Return the (X, Y) coordinate for the center point of the cell that contains the specified text.  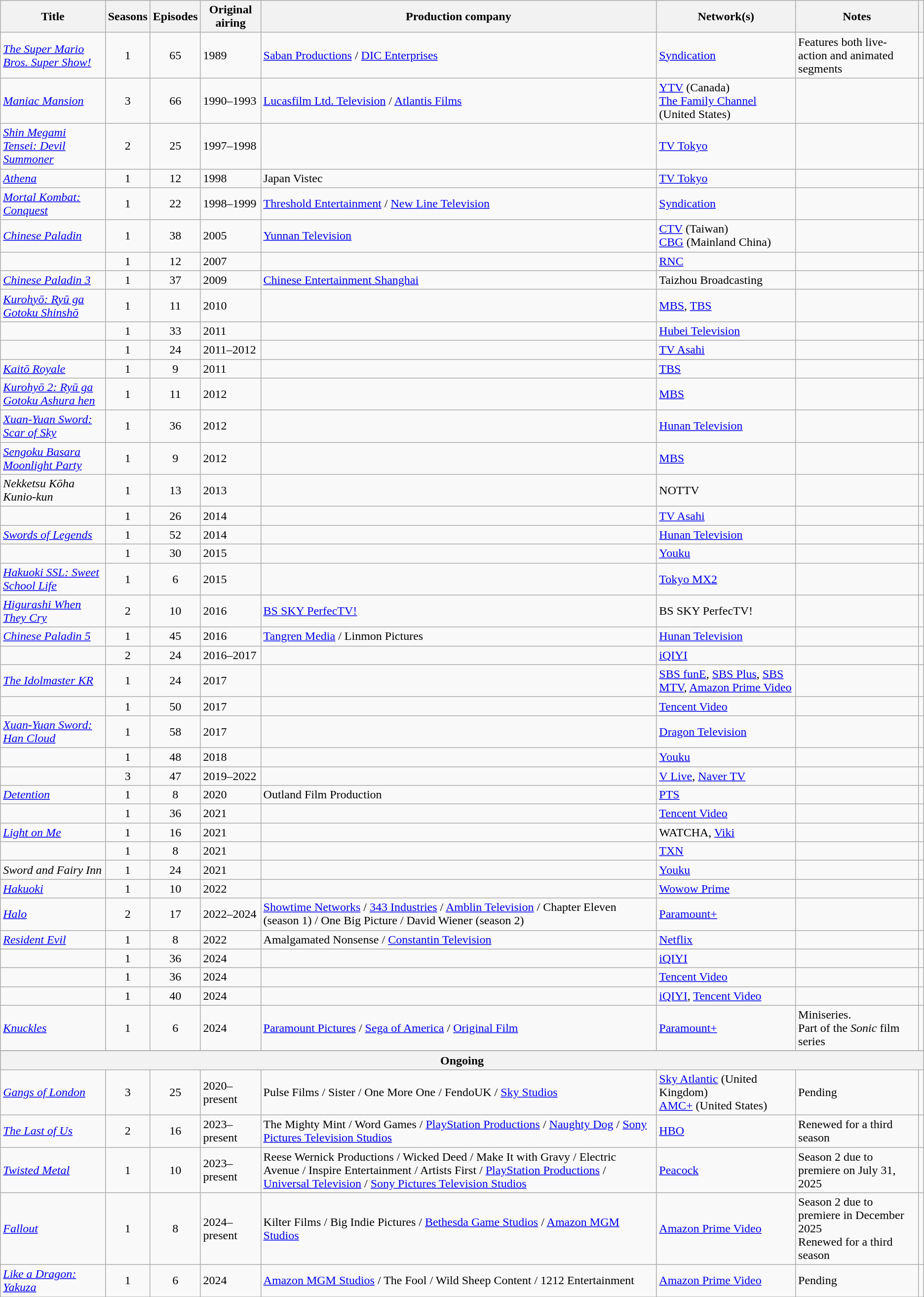
Twisted Metal (53, 1170)
Hakuoki (53, 889)
NOTTV (726, 491)
Outland Film Production (459, 795)
Season 2 due to premiere on July 31, 2025 (857, 1170)
Halo (53, 914)
Network(s) (726, 17)
CTV (Taiwan)CBG (Mainland China) (726, 236)
Threshold Entertainment / New Line Television (459, 203)
Maniac Mansion (53, 101)
52 (175, 535)
HBO (726, 1131)
Knuckles (53, 1028)
2020 (231, 795)
The Super Mario Bros. Super Show! (53, 55)
V Live, Naver TV (726, 776)
The Idolmaster KR (53, 680)
Chinese Paladin (53, 236)
Peacock (726, 1170)
22 (175, 203)
Tokyo MX2 (726, 579)
1990–1993 (231, 101)
Resident Evil (53, 940)
13 (175, 491)
2007 (231, 261)
2013 (231, 491)
Original airing (231, 17)
1989 (231, 55)
1998–1999 (231, 203)
Sengoku Basara Moonlight Party (53, 458)
Pulse Films / Sister / One More One / FendoUK / Sky Studios (459, 1092)
Japan Vistec (459, 178)
2010 (231, 305)
Swords of Legends (53, 535)
Xuan-Yuan Sword: Scar of Sky (53, 427)
48 (175, 757)
TBS (726, 369)
Higurashi When They Cry (53, 611)
37 (175, 280)
33 (175, 331)
2018 (231, 757)
65 (175, 55)
2005 (231, 236)
RNC (726, 261)
2016–2017 (231, 655)
1997–1998 (231, 146)
Kurohyō: Ryū ga Gotoku Shinshō (53, 305)
Features both live-action and animated segments (857, 55)
Wowow Prime (726, 889)
PTS (726, 795)
Amazon MGM Studios / The Fool / Wild Sheep Content / 1212 Entertainment (459, 1281)
TXN (726, 851)
Saban Productions / DIC Enterprises (459, 55)
2024–present (231, 1229)
Lucasfilm Ltd. Television / Atlantis Films (459, 101)
Dragon Television (726, 732)
The Mighty Mint / Word Games / PlayStation Productions / Naughty Dog / Sony Pictures Television Studios (459, 1131)
Chinese Entertainment Shanghai (459, 280)
Miniseries.Part of the Sonic film series (857, 1028)
Showtime Networks / 343 Industries / Amblin Television / Chapter Eleven (season 1) / One Big Picture / David Wiener (season 2) (459, 914)
Notes (857, 17)
Netflix (726, 940)
Season 2 due to premiere in December 2025Renewed for a third season (857, 1229)
30 (175, 553)
Kilter Films / Big Indie Pictures / Bethesda Game Studios / Amazon MGM Studios (459, 1229)
WATCHA, Viki (726, 832)
Production company (459, 17)
Athena (53, 178)
26 (175, 516)
45 (175, 636)
Detention (53, 795)
Sky Atlantic (United Kingdom) AMC+ (United States) (726, 1092)
Nekketsu Kōha Kunio-kun (53, 491)
Title (53, 17)
Mortal Kombat: Conquest (53, 203)
2022–2024 (231, 914)
Hakuoki SSL: Sweet School Life (53, 579)
Taizhou Broadcasting (726, 280)
iQIYI, Tencent Video (726, 996)
1998 (231, 178)
17 (175, 914)
Renewed for a third season (857, 1131)
Chinese Paladin 3 (53, 280)
Chinese Paladin 5 (53, 636)
YTV (Canada)The Family Channel (United States) (726, 101)
Yunnan Television (459, 236)
Xuan-Yuan Sword: Han Cloud (53, 732)
MBS, TBS (726, 305)
47 (175, 776)
2011–2012 (231, 350)
Amalgamated Nonsense / Constantin Television (459, 940)
2019–2022 (231, 776)
40 (175, 996)
38 (175, 236)
66 (175, 101)
2020–present (231, 1092)
Tangren Media / Linmon Pictures (459, 636)
SBS funE, SBS Plus, SBS MTV, Amazon Prime Video (726, 680)
Seasons (127, 17)
58 (175, 732)
50 (175, 706)
Shin Megami Tensei: Devil Summoner (53, 146)
Hubei Television (726, 331)
Episodes (175, 17)
Paramount Pictures / Sega of America / Original Film (459, 1028)
Kurohyō 2: Ryū ga Gotoku Ashura hen (53, 394)
2009 (231, 280)
Fallout (53, 1229)
Kaitō Royale (53, 369)
Ongoing (462, 1060)
Like a Dragon: Yakuza (53, 1281)
Gangs of London (53, 1092)
The Last of Us (53, 1131)
Sword and Fairy Inn (53, 870)
Light on Me (53, 832)
